Search for the cell housing the specified text and yield its [X, Y] center coordinate. 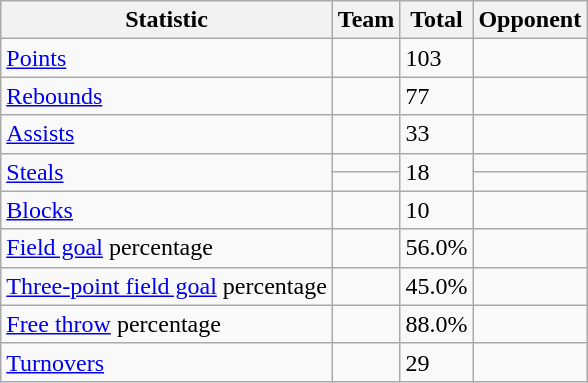
10 [436, 210]
Turnovers [167, 362]
Statistic [167, 20]
33 [436, 134]
Points [167, 58]
45.0% [436, 286]
Assists [167, 134]
18 [436, 172]
103 [436, 58]
Total [436, 20]
Blocks [167, 210]
77 [436, 96]
Rebounds [167, 96]
Steals [167, 172]
Field goal percentage [167, 248]
88.0% [436, 324]
Team [366, 20]
Free throw percentage [167, 324]
Three-point field goal percentage [167, 286]
29 [436, 362]
Opponent [530, 20]
56.0% [436, 248]
